Identify which cell holds the provided text, then report its [X, Y] central coordinate. 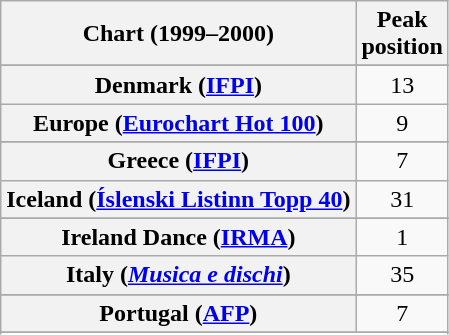
1 [402, 237]
Denmark (IFPI) [178, 85]
31 [402, 199]
Iceland (Íslenski Listinn Topp 40) [178, 199]
Portugal (AFP) [178, 313]
Ireland Dance (IRMA) [178, 237]
13 [402, 85]
35 [402, 275]
Greece (IFPI) [178, 161]
Europe (Eurochart Hot 100) [178, 123]
Peakposition [402, 34]
Italy (Musica e dischi) [178, 275]
9 [402, 123]
Chart (1999–2000) [178, 34]
